Pinpoint the cell where the given text exists, returning its (x, y) midpoint coordinate. 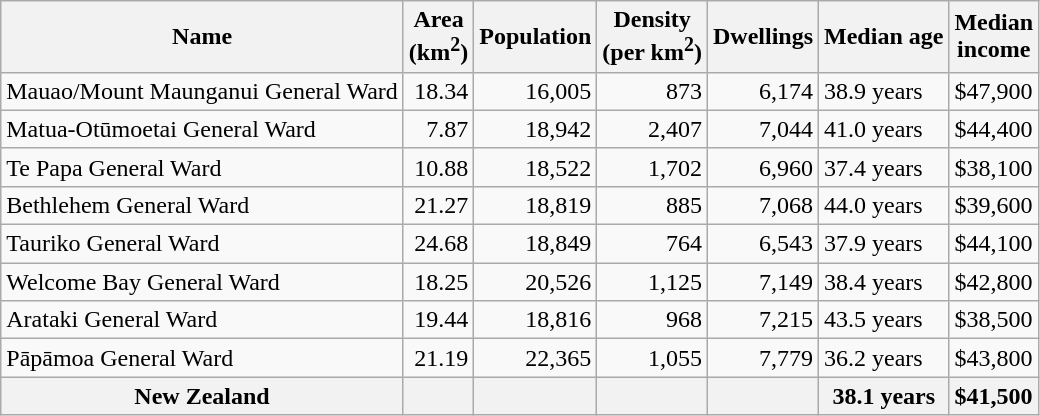
Matua-Otūmoetai General Ward (202, 129)
18,819 (536, 205)
10.88 (438, 167)
764 (652, 244)
16,005 (536, 91)
41.0 years (884, 129)
Density(per km2) (652, 37)
38.9 years (884, 91)
18,816 (536, 320)
38.1 years (884, 396)
21.19 (438, 358)
18,942 (536, 129)
New Zealand (202, 396)
7,068 (762, 205)
18.34 (438, 91)
1,055 (652, 358)
$43,800 (994, 358)
37.9 years (884, 244)
Bethlehem General Ward (202, 205)
Dwellings (762, 37)
873 (652, 91)
Medianincome (994, 37)
20,526 (536, 282)
36.2 years (884, 358)
Tauriko General Ward (202, 244)
37.4 years (884, 167)
$44,400 (994, 129)
$38,500 (994, 320)
Median age (884, 37)
$44,100 (994, 244)
Pāpāmoa General Ward (202, 358)
$42,800 (994, 282)
Area(km2) (438, 37)
44.0 years (884, 205)
18,522 (536, 167)
$38,100 (994, 167)
Arataki General Ward (202, 320)
21.27 (438, 205)
7,215 (762, 320)
$41,500 (994, 396)
18,849 (536, 244)
6,960 (762, 167)
18.25 (438, 282)
2,407 (652, 129)
968 (652, 320)
Welcome Bay General Ward (202, 282)
7,779 (762, 358)
$39,600 (994, 205)
7.87 (438, 129)
38.4 years (884, 282)
24.68 (438, 244)
19.44 (438, 320)
6,543 (762, 244)
Te Papa General Ward (202, 167)
Name (202, 37)
6,174 (762, 91)
Population (536, 37)
7,044 (762, 129)
43.5 years (884, 320)
$47,900 (994, 91)
1,125 (652, 282)
Mauao/Mount Maunganui General Ward (202, 91)
885 (652, 205)
22,365 (536, 358)
7,149 (762, 282)
1,702 (652, 167)
